Identify which cell holds the provided text, then report its [X, Y] central coordinate. 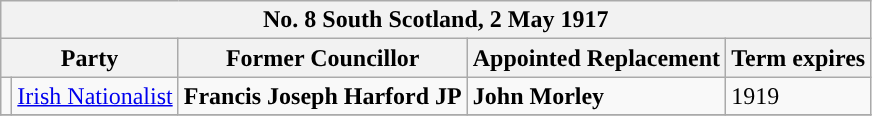
Francis Joseph Harford JP [322, 96]
Irish Nationalist [95, 96]
Party [90, 58]
Appointed Replacement [596, 58]
John Morley [596, 96]
Term expires [798, 58]
1919 [798, 96]
Former Councillor [322, 58]
No. 8 South Scotland, 2 May 1917 [436, 20]
